Pinpoint the cell where the given text exists, returning its (X, Y) midpoint coordinate. 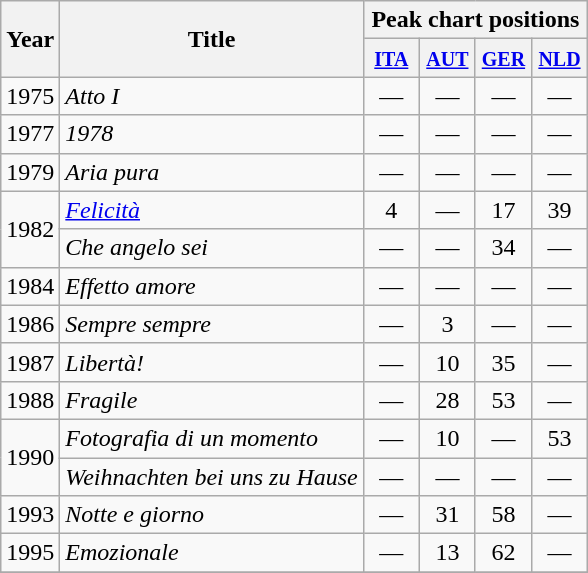
NLD (559, 58)
1990 (30, 457)
1982 (30, 229)
Sempre sempre (212, 324)
1977 (30, 134)
Emozionale (212, 553)
35 (503, 362)
1988 (30, 400)
3 (447, 324)
Felicità (212, 210)
62 (503, 553)
Weihnachten bei uns zu Hause (212, 477)
AUT (447, 58)
Libertà! (212, 362)
Atto I (212, 96)
Fragile (212, 400)
58 (503, 515)
1978 (212, 134)
13 (447, 553)
39 (559, 210)
GER (503, 58)
1979 (30, 172)
31 (447, 515)
1975 (30, 96)
Title (212, 39)
1986 (30, 324)
1993 (30, 515)
34 (503, 248)
4 (391, 210)
1987 (30, 362)
1984 (30, 286)
1995 (30, 553)
Effetto amore (212, 286)
17 (503, 210)
Aria pura (212, 172)
Che angelo sei (212, 248)
Fotografia di un momento (212, 438)
28 (447, 400)
Peak chart positions (475, 20)
Notte e giorno (212, 515)
Year (30, 39)
ITA (391, 58)
